Scan for the cell matching the given text and deliver its [x, y] coordinate at center. 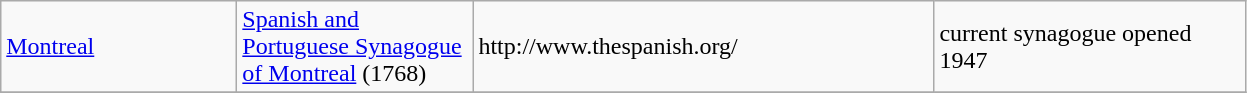
current synagogue opened 1947 [1090, 47]
Montreal [119, 47]
http://www.thespanish.org/ [704, 47]
Spanish and Portuguese Synagogue of Montreal (1768) [355, 47]
